Identify which cell holds the provided text, then report its (X, Y) central coordinate. 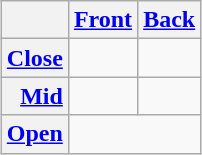
Front (102, 20)
Close (34, 58)
Back (170, 20)
Open (34, 134)
Mid (34, 96)
